Pinpoint the cell where the given text exists, returning its [X, Y] midpoint coordinate. 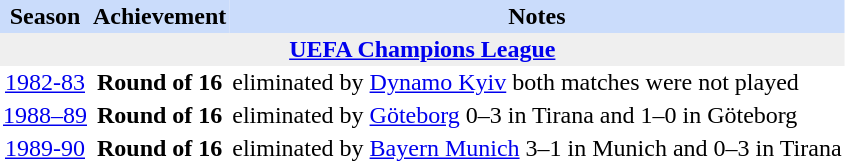
UEFA Champions League [422, 50]
1988–89 [45, 116]
Notes [536, 16]
Achievement [160, 16]
eliminated by Dynamo Kyiv both matches were not played [536, 82]
1982-83 [45, 82]
eliminated by Göteborg 0–3 in Tirana and 1–0 in Göteborg [536, 116]
Season [45, 16]
